Search for the cell housing the specified text and yield its [x, y] center coordinate. 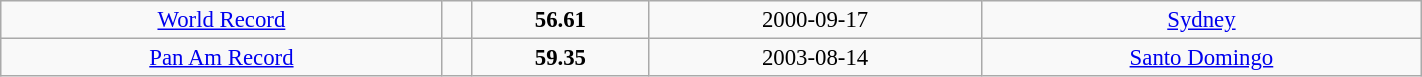
World Record [222, 20]
Sydney [1202, 20]
Pan Am Record [222, 58]
Santo Domingo [1202, 58]
2003-08-14 [816, 58]
2000-09-17 [816, 20]
56.61 [560, 20]
59.35 [560, 58]
